Pinpoint the cell where the given text exists, returning its [x, y] midpoint coordinate. 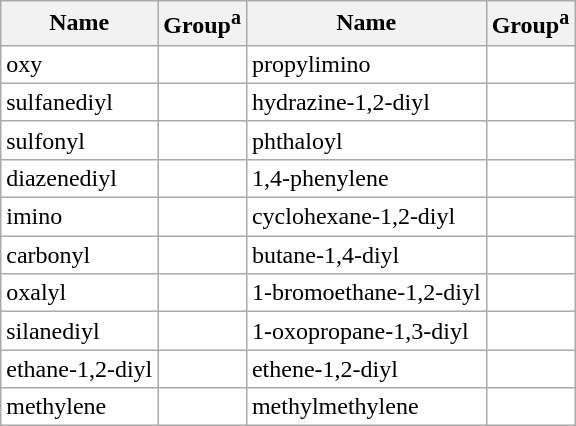
sulfonyl [80, 140]
butane-1,4-diyl [366, 255]
diazenediyl [80, 178]
sulfanediyl [80, 102]
carbonyl [80, 255]
silanediyl [80, 331]
propylimino [366, 64]
1,4-phenylene [366, 178]
1-bromoethane-1,2-diyl [366, 293]
cyclohexane-1,2-diyl [366, 217]
ethene-1,2-diyl [366, 369]
1-oxopropane-1,3-diyl [366, 331]
oxy [80, 64]
methylmethylene [366, 407]
ethane-1,2-diyl [80, 369]
phthaloyl [366, 140]
methylene [80, 407]
hydrazine-1,2-diyl [366, 102]
oxalyl [80, 293]
imino [80, 217]
